Provide the [X, Y] coordinate of the cell's center where the given text is located.  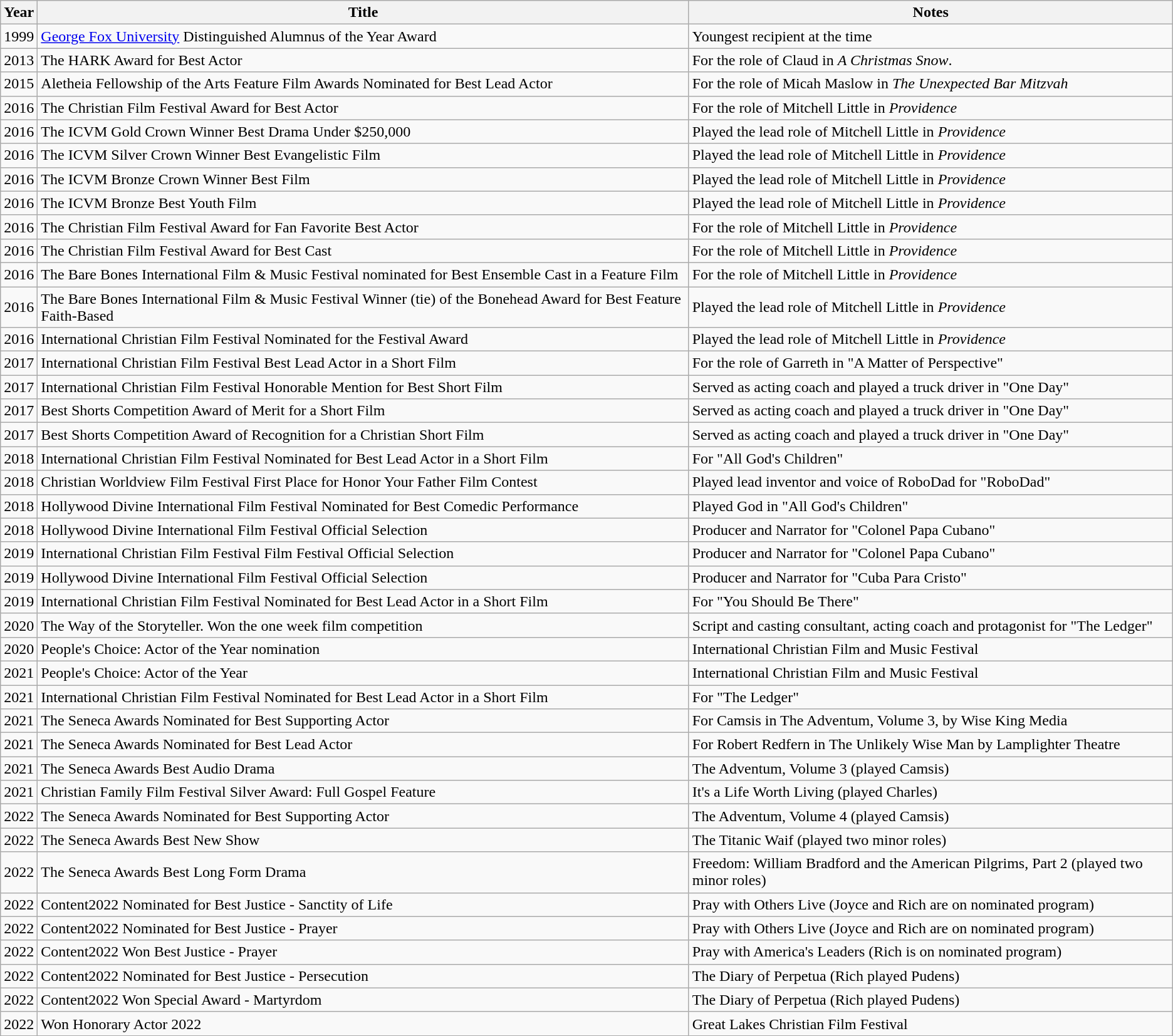
Title [363, 13]
Content2022 Nominated for Best Justice - Persecution [363, 976]
Aletheia Fellowship of the Arts Feature Film Awards Nominated for Best Lead Actor [363, 84]
International Christian Film Festival Honorable Mention for Best Short Film [363, 387]
2015 [19, 84]
International Christian Film Festival Best Lead Actor in a Short Film [363, 363]
Producer and Narrator for "Cuba Para Cristo" [931, 578]
The Seneca Awards Best Audio Drama [363, 769]
People's Choice: Actor of the Year nomination [363, 649]
The Christian Film Festival Award for Fan Favorite Best Actor [363, 227]
Christian Family Film Festival Silver Award: Full Gospel Feature [363, 792]
Script and casting consultant, acting coach and protagonist for "The Ledger" [931, 625]
Freedom: William Bradford and the American Pilgrims, Part 2 (played two minor roles) [931, 872]
Youngest recipient at the time [931, 36]
Hollywood Divine International Film Festival Nominated for Best Comedic Performance [363, 506]
The Christian Film Festival Award for Best Cast [363, 251]
The ICVM Bronze Best Youth Film [363, 203]
Played lead inventor and voice of RoboDad for "RoboDad" [931, 482]
The Adventum, Volume 4 (played Camsis) [931, 816]
George Fox University Distinguished Alumnus of the Year Award [363, 36]
For the role of Garreth in "A Matter of Perspective" [931, 363]
1999 [19, 36]
The Bare Bones International Film & Music Festival Winner (tie) of the Bonehead Award for Best Feature Faith-Based [363, 307]
The Seneca Awards Best New Show [363, 840]
2013 [19, 60]
Content2022 Nominated for Best Justice - Sanctity of Life [363, 904]
For "You Should Be There" [931, 601]
The Way of the Storyteller. Won the one week film competition [363, 625]
Won Honorary Actor 2022 [363, 1023]
For the role of Claud in A Christmas Snow. [931, 60]
The Adventum, Volume 3 (played Camsis) [931, 769]
It's a Life Worth Living (played Charles) [931, 792]
The HARK Award for Best Actor [363, 60]
People's Choice: Actor of the Year [363, 673]
The Titanic Waif (played two minor roles) [931, 840]
For the role of Micah Maslow in The Unexpected Bar Mitzvah [931, 84]
Played God in "All God's Children" [931, 506]
The Bare Bones International Film & Music Festival nominated for Best Ensemble Cast in a Feature Film [363, 274]
The ICVM Silver Crown Winner Best Evangelistic Film [363, 155]
For Robert Redfern in The Unlikely Wise Man by Lamplighter Theatre [931, 745]
Notes [931, 13]
Pray with America's Leaders (Rich is on nominated program) [931, 952]
Christian Worldview Film Festival First Place for Honor Your Father Film Contest [363, 482]
The Christian Film Festival Award for Best Actor [363, 108]
For "All God's Children" [931, 458]
Content2022 Won Special Award - Martyrdom [363, 1000]
Content2022 Won Best Justice - Prayer [363, 952]
For Camsis in The Adventum, Volume 3, by Wise King Media [931, 721]
International Christian Film Festival Film Festival Official Selection [363, 554]
The Seneca Awards Best Long Form Drama [363, 872]
The Seneca Awards Nominated for Best Lead Actor [363, 745]
Best Shorts Competition Award of Merit for a Short Film [363, 411]
Great Lakes Christian Film Festival [931, 1023]
Year [19, 13]
The ICVM Bronze Crown Winner Best Film [363, 179]
Content2022 Nominated for Best Justice - Prayer [363, 928]
The ICVM Gold Crown Winner Best Drama Under $250,000 [363, 132]
International Christian Film Festival Nominated for the Festival Award [363, 339]
Best Shorts Competition Award of Recognition for a Christian Short Film [363, 435]
For "The Ledger" [931, 697]
